From the cell containing the given text, extract its center point as (X, Y) coordinate. 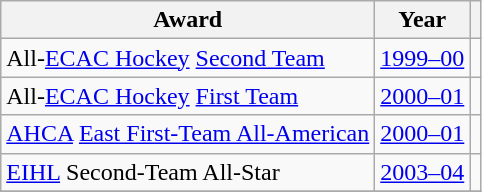
Award (188, 20)
2003–04 (422, 172)
All-ECAC Hockey Second Team (188, 58)
All-ECAC Hockey First Team (188, 96)
1999–00 (422, 58)
AHCA East First-Team All-American (188, 134)
Year (422, 20)
EIHL Second-Team All-Star (188, 172)
